Extract the [x, y] coordinate from the center of the cell holding the provided text.  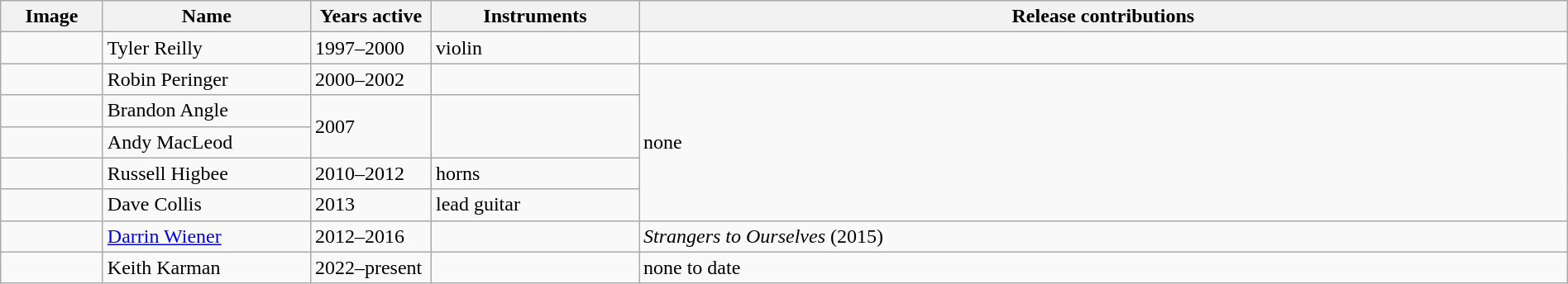
violin [534, 48]
2000–2002 [370, 79]
2007 [370, 126]
Years active [370, 17]
lead guitar [534, 205]
horns [534, 173]
Robin Peringer [207, 79]
Name [207, 17]
none to date [1103, 267]
Andy MacLeod [207, 142]
Dave Collis [207, 205]
1997–2000 [370, 48]
Release contributions [1103, 17]
none [1103, 142]
Brandon Angle [207, 111]
Russell Higbee [207, 173]
Instruments [534, 17]
Darrin Wiener [207, 236]
Tyler Reilly [207, 48]
Image [52, 17]
Keith Karman [207, 267]
2012–2016 [370, 236]
Strangers to Ourselves (2015) [1103, 236]
2013 [370, 205]
2022–present [370, 267]
2010–2012 [370, 173]
